Determine the (x, y) coordinate at the center of the cell enclosing the given text.  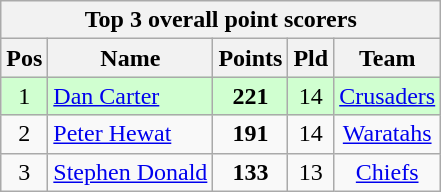
Waratahs (388, 134)
Chiefs (388, 172)
Dan Carter (130, 96)
Pos (24, 58)
Stephen Donald (130, 172)
Team (388, 58)
1 (24, 96)
3 (24, 172)
Peter Hewat (130, 134)
2 (24, 134)
Top 3 overall point scorers (221, 20)
191 (250, 134)
Crusaders (388, 96)
221 (250, 96)
13 (311, 172)
Name (130, 58)
Points (250, 58)
Pld (311, 58)
133 (250, 172)
